Identify which cell holds the provided text, then report its [X, Y] central coordinate. 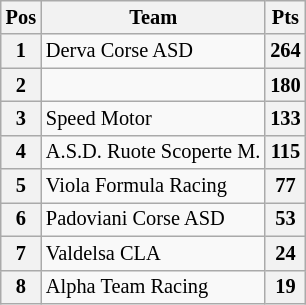
4 [21, 152]
7 [21, 253]
8 [21, 287]
Speed Motor [153, 118]
Pts [285, 17]
Padoviani Corse ASD [153, 219]
Derva Corse ASD [153, 51]
6 [21, 219]
Pos [21, 17]
77 [285, 186]
2 [21, 85]
A.S.D. Ruote Scoperte M. [153, 152]
1 [21, 51]
Viola Formula Racing [153, 186]
180 [285, 85]
Alpha Team Racing [153, 287]
53 [285, 219]
133 [285, 118]
3 [21, 118]
5 [21, 186]
24 [285, 253]
115 [285, 152]
19 [285, 287]
264 [285, 51]
Valdelsa CLA [153, 253]
Team [153, 17]
